Extract the [X, Y] coordinate from the center of the cell holding the provided text.  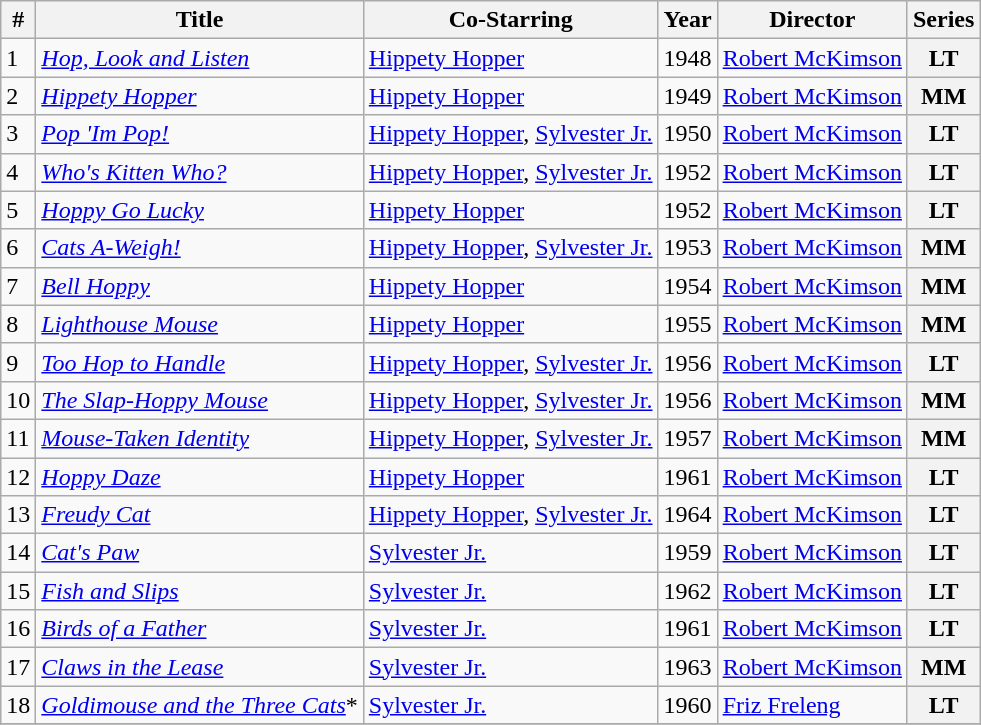
Cats A-Weigh! [200, 248]
Who's Kitten Who? [200, 172]
16 [18, 629]
14 [18, 553]
1960 [688, 705]
Claws in the Lease [200, 667]
1962 [688, 591]
Director [812, 20]
Fish and Slips [200, 591]
1959 [688, 553]
Freudy Cat [200, 515]
1949 [688, 96]
Too Hop to Handle [200, 362]
Hoppy Go Lucky [200, 210]
7 [18, 286]
Year [688, 20]
9 [18, 362]
18 [18, 705]
Pop 'Im Pop! [200, 134]
1950 [688, 134]
6 [18, 248]
1948 [688, 58]
Friz Freleng [812, 705]
1955 [688, 324]
Goldimouse and the Three Cats* [200, 705]
Series [943, 20]
Birds of a Father [200, 629]
1963 [688, 667]
17 [18, 667]
5 [18, 210]
Lighthouse Mouse [200, 324]
Co-Starring [510, 20]
Mouse-Taken Identity [200, 438]
11 [18, 438]
1957 [688, 438]
Hoppy Daze [200, 477]
Title [200, 20]
The Slap-Hoppy Mouse [200, 400]
8 [18, 324]
1954 [688, 286]
15 [18, 591]
1964 [688, 515]
4 [18, 172]
13 [18, 515]
Hop, Look and Listen [200, 58]
1 [18, 58]
# [18, 20]
10 [18, 400]
Cat's Paw [200, 553]
2 [18, 96]
3 [18, 134]
Bell Hoppy [200, 286]
1953 [688, 248]
12 [18, 477]
